Determine the [X, Y] coordinate at the center of the cell enclosing the given text.  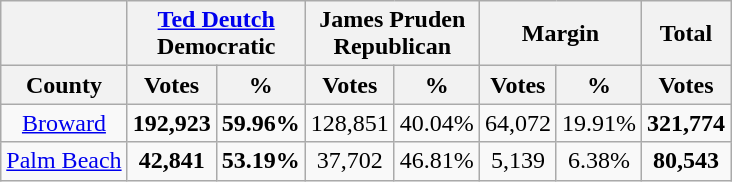
Palm Beach [64, 161]
County [64, 85]
192,923 [172, 123]
128,851 [350, 123]
Broward [64, 123]
Total [686, 34]
59.96% [260, 123]
40.04% [436, 123]
80,543 [686, 161]
James PrudenRepublican [392, 34]
46.81% [436, 161]
5,139 [518, 161]
Margin [560, 34]
6.38% [598, 161]
Ted DeutchDemocratic [216, 34]
37,702 [350, 161]
321,774 [686, 123]
42,841 [172, 161]
53.19% [260, 161]
19.91% [598, 123]
64,072 [518, 123]
